Return (X, Y) of the center of cell containing provided text 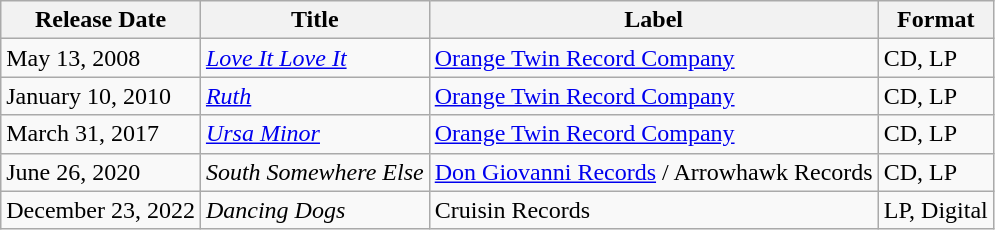
LP, Digital (936, 210)
December 23, 2022 (101, 210)
Dancing Dogs (314, 210)
June 26, 2020 (101, 172)
Release Date (101, 20)
Don Giovanni Records / Arrowhawk Records (654, 172)
Title (314, 20)
Ursa Minor (314, 134)
March 31, 2017 (101, 134)
Label (654, 20)
Format (936, 20)
January 10, 2010 (101, 96)
South Somewhere Else (314, 172)
Love It Love It (314, 58)
May 13, 2008 (101, 58)
Cruisin Records (654, 210)
Ruth (314, 96)
